Provide the (X, Y) coordinate of the cell's center where the given text is located.  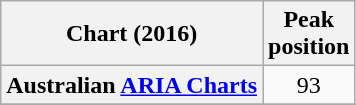
Peakposition (309, 34)
93 (309, 85)
Australian ARIA Charts (132, 85)
Chart (2016) (132, 34)
